Determine the [X, Y] coordinate at the center of the cell enclosing the given text.  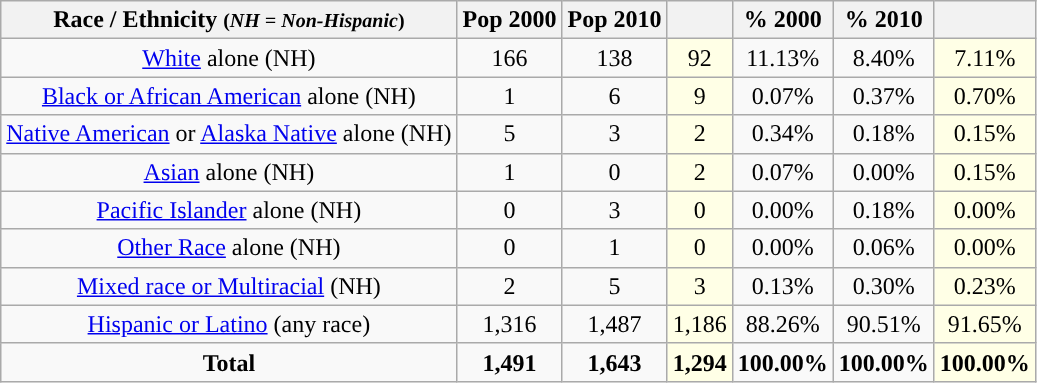
0.23% [984, 286]
138 [614, 58]
Hispanic or Latino (any race) [229, 324]
Total [229, 362]
Other Race alone (NH) [229, 248]
% 2000 [782, 20]
1,491 [510, 362]
% 2010 [884, 20]
8.40% [884, 58]
90.51% [884, 324]
1,643 [614, 362]
Pop 2000 [510, 20]
Mixed race or Multiracial (NH) [229, 286]
Black or African American alone (NH) [229, 96]
0.06% [884, 248]
Pacific Islander alone (NH) [229, 210]
91.65% [984, 324]
Native American or Alaska Native alone (NH) [229, 134]
92 [700, 58]
6 [614, 96]
1,186 [700, 324]
0.70% [984, 96]
1,487 [614, 324]
11.13% [782, 58]
0.37% [884, 96]
7.11% [984, 58]
166 [510, 58]
Pop 2010 [614, 20]
White alone (NH) [229, 58]
0.34% [782, 134]
9 [700, 96]
1,316 [510, 324]
Asian alone (NH) [229, 172]
88.26% [782, 324]
1,294 [700, 362]
0.30% [884, 286]
Race / Ethnicity (NH = Non-Hispanic) [229, 20]
0.13% [782, 286]
